Return the [x, y] coordinate for the center point of the cell that contains the specified text.  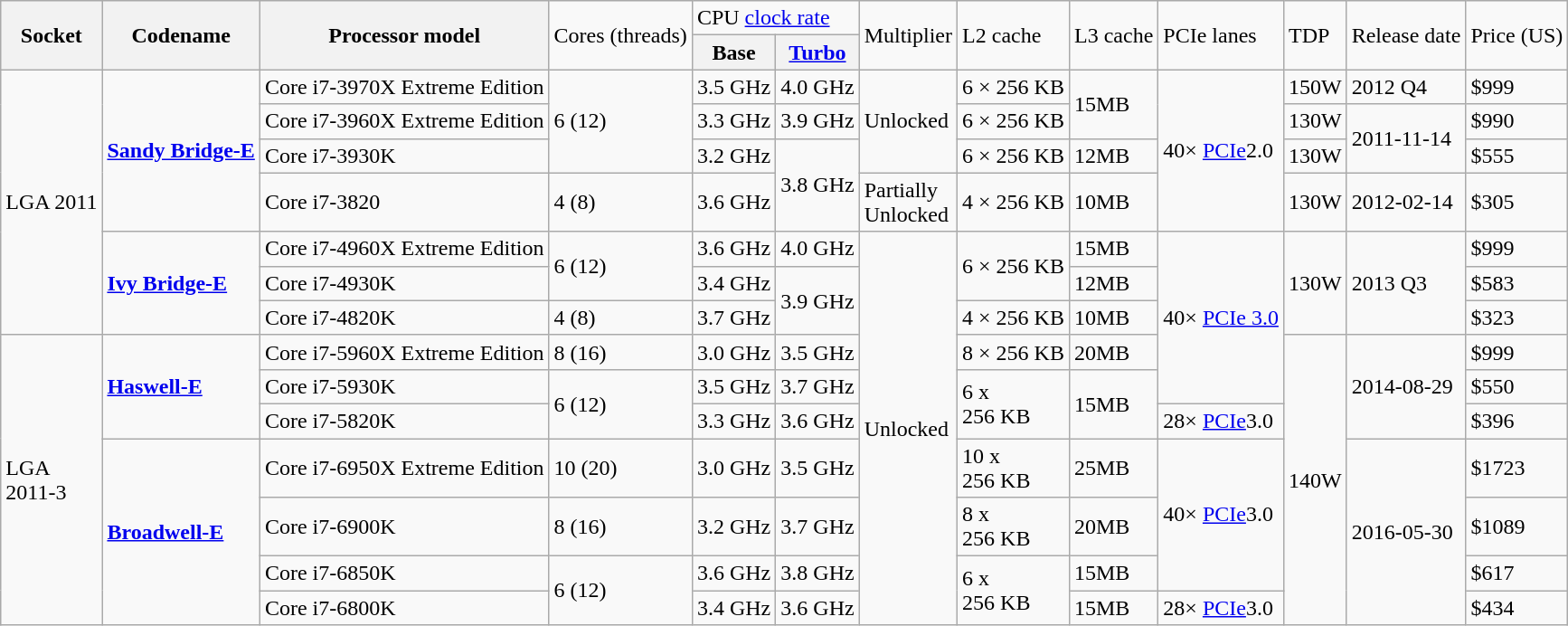
Core i7-6900K [404, 526]
Core i7-6950X Extreme Edition [404, 467]
Core i7-5820K [404, 421]
$583 [1517, 283]
40× PCIe 3.0 [1221, 318]
$323 [1517, 318]
10 x256 KB [1014, 467]
$434 [1517, 608]
10 (20) [620, 467]
2011-11-14 [1406, 138]
TDP [1315, 35]
2012-02-14 [1406, 203]
PCIe lanes [1221, 35]
Ivy Bridge-E [181, 283]
$617 [1517, 574]
L3 cache [1113, 35]
25MB [1113, 467]
Core i7-6800K [404, 608]
$555 [1517, 156]
Codename [181, 35]
Turbo [817, 52]
Socket [52, 35]
$1723 [1517, 467]
Core i7-3820 [404, 203]
$550 [1517, 386]
$990 [1517, 121]
Broadwell-E [181, 531]
2016-05-30 [1406, 531]
Core i7-5930K [404, 386]
LGA2011-3 [52, 479]
Release date [1406, 35]
Processor model [404, 35]
150W [1315, 87]
LGA 2011 [52, 203]
Core i7-5960X Extreme Edition [404, 352]
8 x256 KB [1014, 526]
140W [1315, 479]
Core i7-4820K [404, 318]
Core i7-3930K [404, 156]
PartiallyUnlocked [908, 203]
Core i7-3970X Extreme Edition [404, 87]
Cores (threads) [620, 35]
2013 Q3 [1406, 283]
CPU clock rate [776, 18]
Core i7-3960X Extreme Edition [404, 121]
Core i7-4930K [404, 283]
40× PCIe3.0 [1221, 514]
Sandy Bridge-E [181, 150]
$396 [1517, 421]
40× PCIe2.0 [1221, 150]
$1089 [1517, 526]
Multiplier [908, 35]
L2 cache [1014, 35]
Core i7-6850K [404, 574]
$305 [1517, 203]
Core i7-4960X Extreme Edition [404, 249]
2012 Q4 [1406, 87]
Price (US) [1517, 35]
Haswell-E [181, 386]
8 × 256 KB [1014, 352]
2014-08-29 [1406, 386]
Base [733, 52]
